Identify which cell holds the provided text, then report its (X, Y) central coordinate. 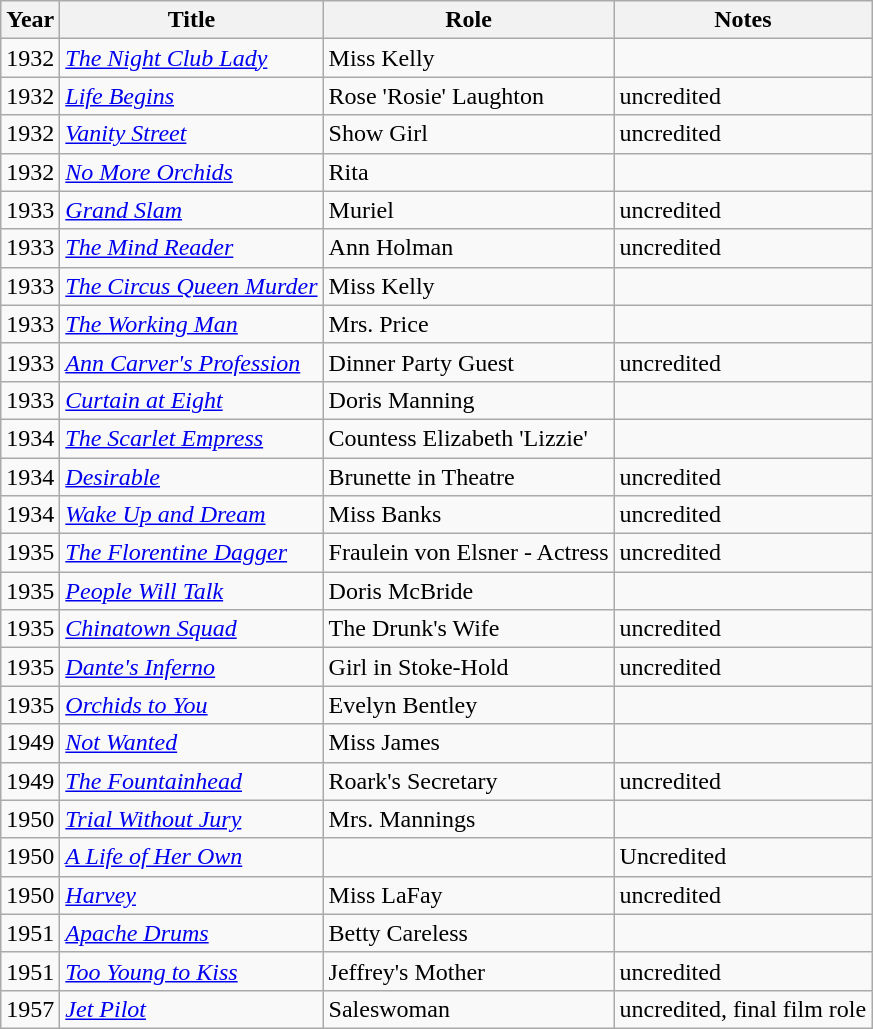
The Scarlet Empress (192, 438)
Muriel (468, 210)
Mrs. Price (468, 324)
Too Young to Kiss (192, 971)
People Will Talk (192, 591)
Saleswoman (468, 1009)
Chinatown Squad (192, 629)
Uncredited (743, 857)
Brunette in Theatre (468, 477)
The Fountainhead (192, 781)
The Circus Queen Murder (192, 286)
A Life of Her Own (192, 857)
Roark's Secretary (468, 781)
Betty Careless (468, 933)
Countess Elizabeth 'Lizzie' (468, 438)
Life Begins (192, 96)
Rita (468, 172)
Harvey (192, 895)
Wake Up and Dream (192, 515)
Girl in Stoke-Hold (468, 667)
Fraulein von Elsner - Actress (468, 553)
Grand Slam (192, 210)
Rose 'Rosie' Laughton (468, 96)
The Florentine Dagger (192, 553)
The Working Man (192, 324)
Doris Manning (468, 400)
Dante's Inferno (192, 667)
The Night Club Lady (192, 58)
Year (30, 20)
Desirable (192, 477)
1957 (30, 1009)
Ann Holman (468, 248)
No More Orchids (192, 172)
Doris McBride (468, 591)
Mrs. Mannings (468, 819)
Curtain at Eight (192, 400)
Orchids to You (192, 705)
Ann Carver's Profession (192, 362)
Not Wanted (192, 743)
Miss Banks (468, 515)
Show Girl (468, 134)
Role (468, 20)
Notes (743, 20)
uncredited, final film role (743, 1009)
Miss LaFay (468, 895)
Evelyn Bentley (468, 705)
Miss James (468, 743)
Jeffrey's Mother (468, 971)
Apache Drums (192, 933)
Jet Pilot (192, 1009)
Trial Without Jury (192, 819)
Vanity Street (192, 134)
The Mind Reader (192, 248)
Dinner Party Guest (468, 362)
The Drunk's Wife (468, 629)
Title (192, 20)
